Return the [x, y] coordinate for the center point of the cell that contains the specified text.  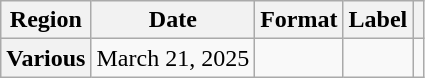
March 21, 2025 [173, 58]
Region [46, 20]
Label [378, 20]
Date [173, 20]
Various [46, 58]
Format [299, 20]
